Search for the cell housing the specified text and yield its [x, y] center coordinate. 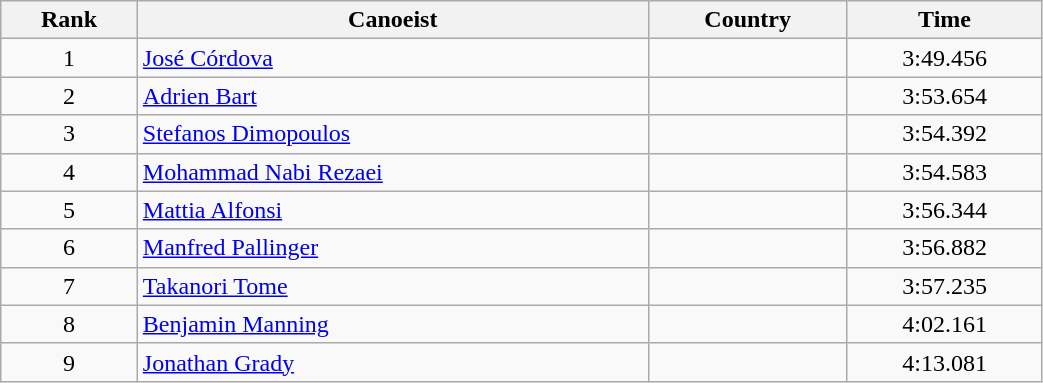
3:54.392 [944, 134]
Mattia Alfonsi [392, 210]
Mohammad Nabi Rezaei [392, 172]
6 [70, 248]
7 [70, 286]
Adrien Bart [392, 96]
Stefanos Dimopoulos [392, 134]
3:57.235 [944, 286]
Jonathan Grady [392, 362]
5 [70, 210]
3:56.344 [944, 210]
8 [70, 324]
3:49.456 [944, 58]
3:54.583 [944, 172]
3 [70, 134]
9 [70, 362]
4 [70, 172]
Benjamin Manning [392, 324]
Time [944, 20]
Manfred Pallinger [392, 248]
4:13.081 [944, 362]
4:02.161 [944, 324]
2 [70, 96]
3:56.882 [944, 248]
Takanori Tome [392, 286]
1 [70, 58]
3:53.654 [944, 96]
Country [748, 20]
José Córdova [392, 58]
Canoeist [392, 20]
Rank [70, 20]
